Return the (x, y) coordinate for the center point of the cell that contains the specified text.  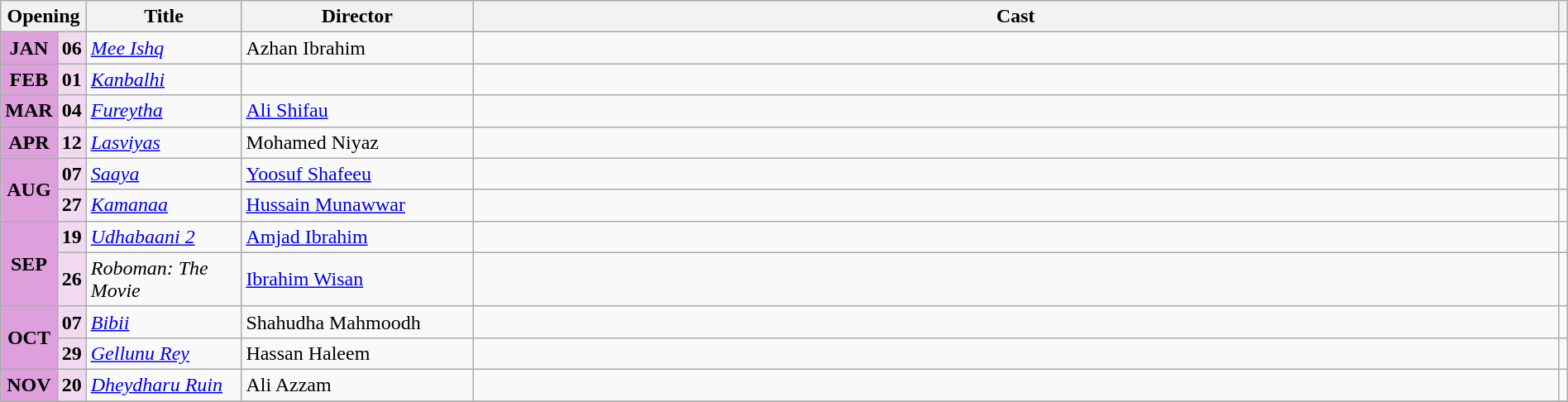
20 (71, 385)
NOV (29, 385)
Fureytha (164, 111)
Roboman: The Movie (164, 280)
19 (71, 237)
Hassan Haleem (357, 353)
Saaya (164, 174)
01 (71, 79)
27 (71, 205)
FEB (29, 79)
SEP (29, 263)
Opening (43, 17)
MAR (29, 111)
Azhan Ibrahim (357, 48)
26 (71, 280)
Lasviyas (164, 142)
Dheydharu Ruin (164, 385)
APR (29, 142)
Amjad Ibrahim (357, 237)
AUG (29, 189)
Mee Ishq (164, 48)
Kamanaa (164, 205)
Ali Azzam (357, 385)
Gellunu Rey (164, 353)
Ali Shifau (357, 111)
Hussain Munawwar (357, 205)
Director (357, 17)
Ibrahim Wisan (357, 280)
OCT (29, 337)
Kanbalhi (164, 79)
12 (71, 142)
Udhabaani 2 (164, 237)
JAN (29, 48)
Title (164, 17)
Shahudha Mahmoodh (357, 322)
Cast (1016, 17)
Bibii (164, 322)
06 (71, 48)
Mohamed Niyaz (357, 142)
04 (71, 111)
Yoosuf Shafeeu (357, 174)
29 (71, 353)
